Identify which cell holds the provided text, then report its [X, Y] central coordinate. 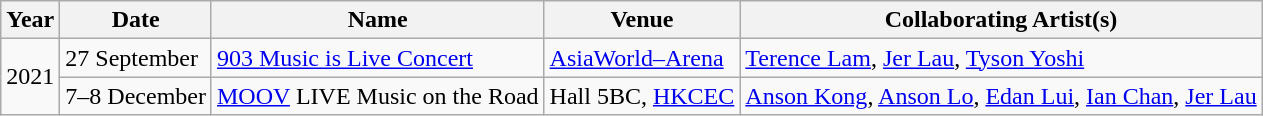
Date [136, 20]
Hall 5BC, HKCEC [642, 96]
27 September [136, 58]
903 Music is Live Concert [378, 58]
Anson Kong, Anson Lo, Edan Lui, Ian Chan, Jer Lau [1001, 96]
Collaborating Artist(s) [1001, 20]
MOOV LIVE Music on the Road [378, 96]
Name [378, 20]
7–8 December [136, 96]
2021 [30, 77]
Terence Lam, Jer Lau, Tyson Yoshi [1001, 58]
Venue [642, 20]
AsiaWorld–Arena [642, 58]
Year [30, 20]
